Output the (X, Y) coordinate of the center of the cell containing the given text.  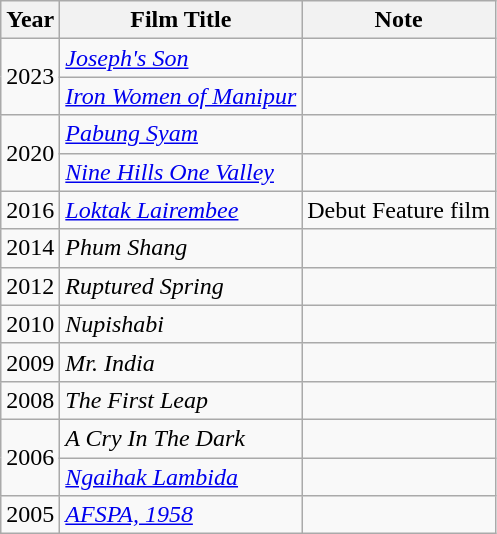
2014 (30, 248)
AFSPA, 1958 (181, 515)
2016 (30, 210)
Nupishabi (181, 324)
Phum Shang (181, 248)
Film Title (181, 20)
2009 (30, 362)
2023 (30, 77)
Mr. India (181, 362)
Debut Feature film (399, 210)
Ruptured Spring (181, 286)
Nine Hills One Valley (181, 172)
The First Leap (181, 400)
2006 (30, 457)
Note (399, 20)
2005 (30, 515)
Loktak Lairembee (181, 210)
Joseph's Son (181, 58)
Pabung Syam (181, 134)
2020 (30, 153)
2008 (30, 400)
2012 (30, 286)
Iron Women of Manipur (181, 96)
2010 (30, 324)
A Cry In The Dark (181, 438)
Year (30, 20)
Ngaihak Lambida (181, 477)
